Return [X, Y] of the center of cell containing provided text 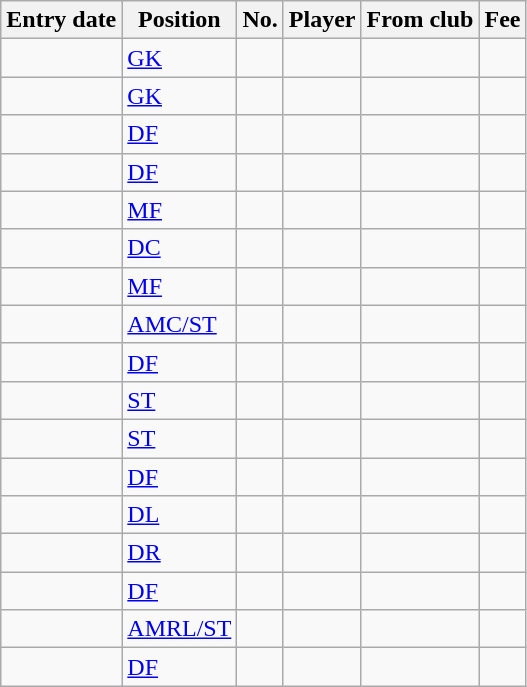
AMC/ST [180, 324]
AMRL/ST [180, 629]
DR [180, 553]
Player [322, 20]
Fee [502, 20]
DL [180, 515]
DC [180, 248]
From club [420, 20]
Entry date [62, 20]
No. [260, 20]
Position [180, 20]
